Determine the [X, Y] coordinate at the center of the cell enclosing the given text.  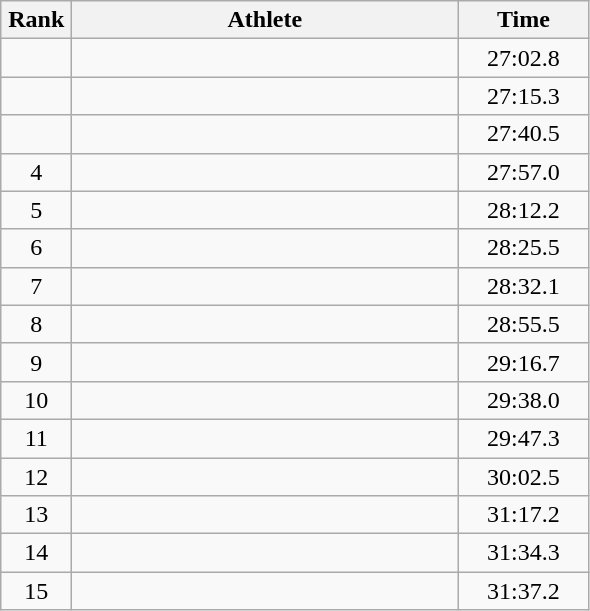
14 [36, 553]
5 [36, 210]
27:57.0 [524, 172]
7 [36, 286]
12 [36, 477]
28:32.1 [524, 286]
Athlete [265, 20]
9 [36, 362]
4 [36, 172]
8 [36, 324]
29:16.7 [524, 362]
29:47.3 [524, 438]
31:34.3 [524, 553]
28:25.5 [524, 248]
28:55.5 [524, 324]
29:38.0 [524, 400]
28:12.2 [524, 210]
6 [36, 248]
31:37.2 [524, 591]
10 [36, 400]
27:40.5 [524, 134]
30:02.5 [524, 477]
15 [36, 591]
27:15.3 [524, 96]
Rank [36, 20]
31:17.2 [524, 515]
11 [36, 438]
13 [36, 515]
Time [524, 20]
27:02.8 [524, 58]
